For the text-containing cell, return its midpoint in [x, y] coordinate format. 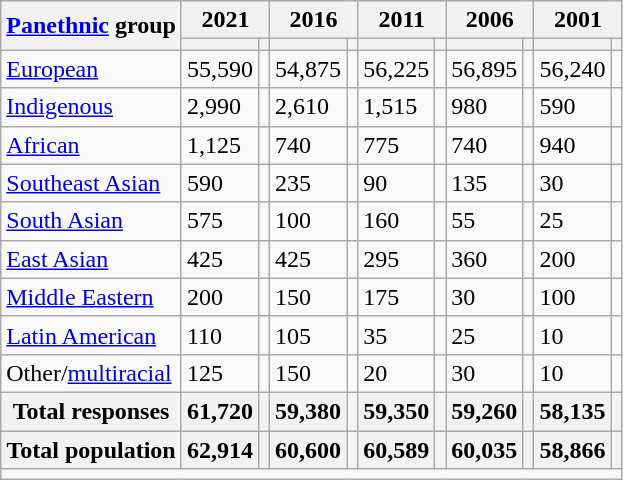
2001 [578, 20]
575 [220, 221]
58,866 [572, 449]
54,875 [308, 69]
Southeast Asian [92, 183]
East Asian [92, 259]
60,600 [308, 449]
Total responses [92, 411]
135 [484, 183]
59,260 [484, 411]
60,589 [396, 449]
2,990 [220, 107]
Middle Eastern [92, 297]
2011 [402, 20]
60,035 [484, 449]
56,225 [396, 69]
940 [572, 145]
105 [308, 335]
980 [484, 107]
55,590 [220, 69]
2021 [225, 20]
90 [396, 183]
160 [396, 221]
Other/multiracial [92, 373]
Panethnic group [92, 26]
110 [220, 335]
59,350 [396, 411]
235 [308, 183]
Total population [92, 449]
35 [396, 335]
775 [396, 145]
20 [396, 373]
Indigenous [92, 107]
56,895 [484, 69]
59,380 [308, 411]
125 [220, 373]
56,240 [572, 69]
1,515 [396, 107]
62,914 [220, 449]
360 [484, 259]
2016 [314, 20]
South Asian [92, 221]
55 [484, 221]
1,125 [220, 145]
61,720 [220, 411]
Latin American [92, 335]
2006 [490, 20]
2,610 [308, 107]
175 [396, 297]
58,135 [572, 411]
African [92, 145]
European [92, 69]
295 [396, 259]
